Identify which cell holds the provided text, then report its (x, y) central coordinate. 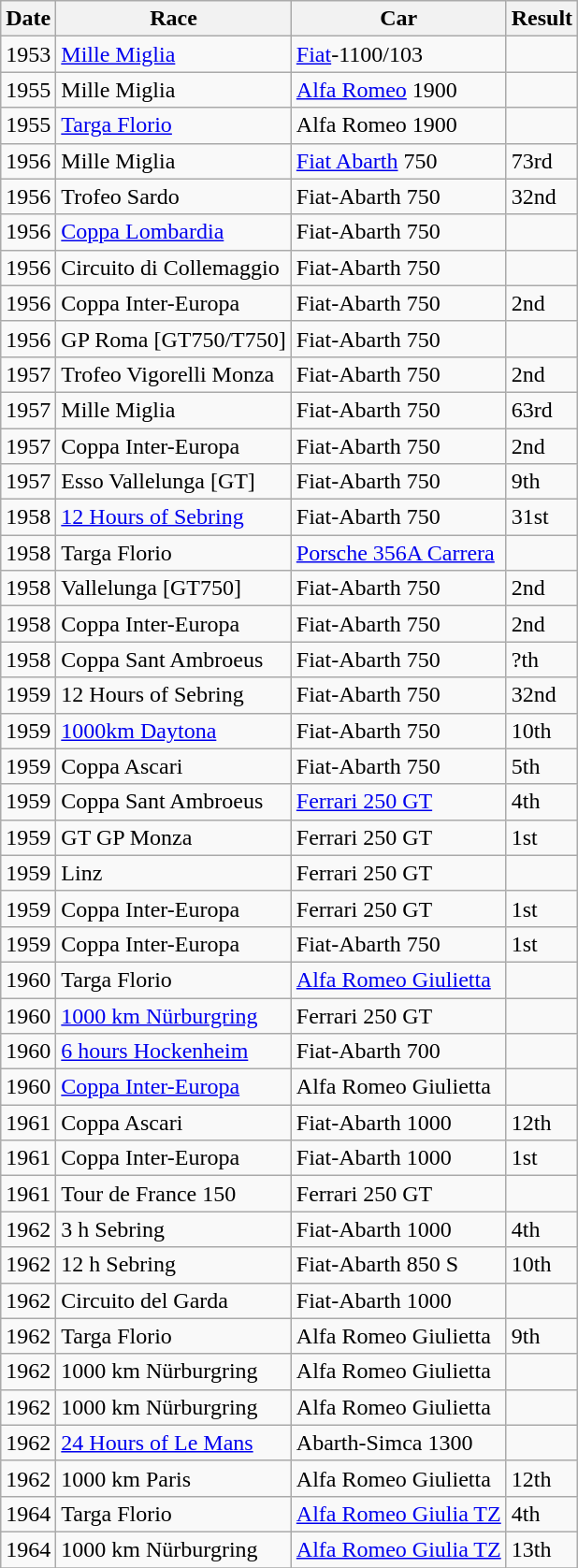
1000 km Paris (174, 1478)
31st (542, 517)
1000km Daytona (174, 731)
GT GP Monza (174, 837)
Porsche 356A Carrera (398, 553)
GP Roma [GT750/T750] (174, 339)
Coppa Lombardia (174, 232)
12 h Sebring (174, 1265)
Esso Vallelunga [GT] (174, 482)
1953 (28, 54)
Vallelunga [GT750] (174, 588)
Trofeo Vigorelli Monza (174, 374)
Fiat Abarth 750 (398, 161)
13th (542, 1549)
Race (174, 19)
Circuito del Garda (174, 1300)
Linz (174, 873)
Tour de France 150 (174, 1194)
Fiat-Abarth 700 (398, 1052)
Fiat-1100/103 (398, 54)
Abarth-Simca 1300 (398, 1443)
63rd (542, 410)
6 hours Hockenheim (174, 1052)
Circuito di Collemaggio (174, 268)
24 Hours of Le Mans (174, 1443)
5th (542, 766)
73rd (542, 161)
Fiat-Abarth 850 S (398, 1265)
Date (28, 19)
3 h Sebring (174, 1229)
Trofeo Sardo (174, 196)
?th (542, 660)
Result (542, 19)
Car (398, 19)
